Provide the (x, y) coordinate of the cell's center where the given text is located.  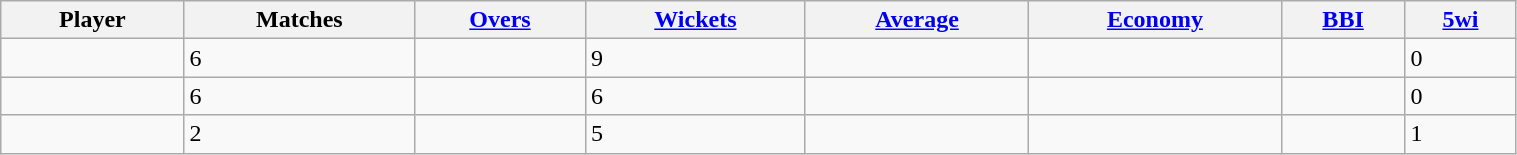
Average (916, 20)
9 (695, 58)
BBI (1343, 20)
Economy (1156, 20)
Player (92, 20)
1 (1460, 134)
Wickets (695, 20)
Overs (500, 20)
5wi (1460, 20)
5 (695, 134)
Matches (300, 20)
2 (300, 134)
